Identify which cell holds the provided text, then report its (X, Y) central coordinate. 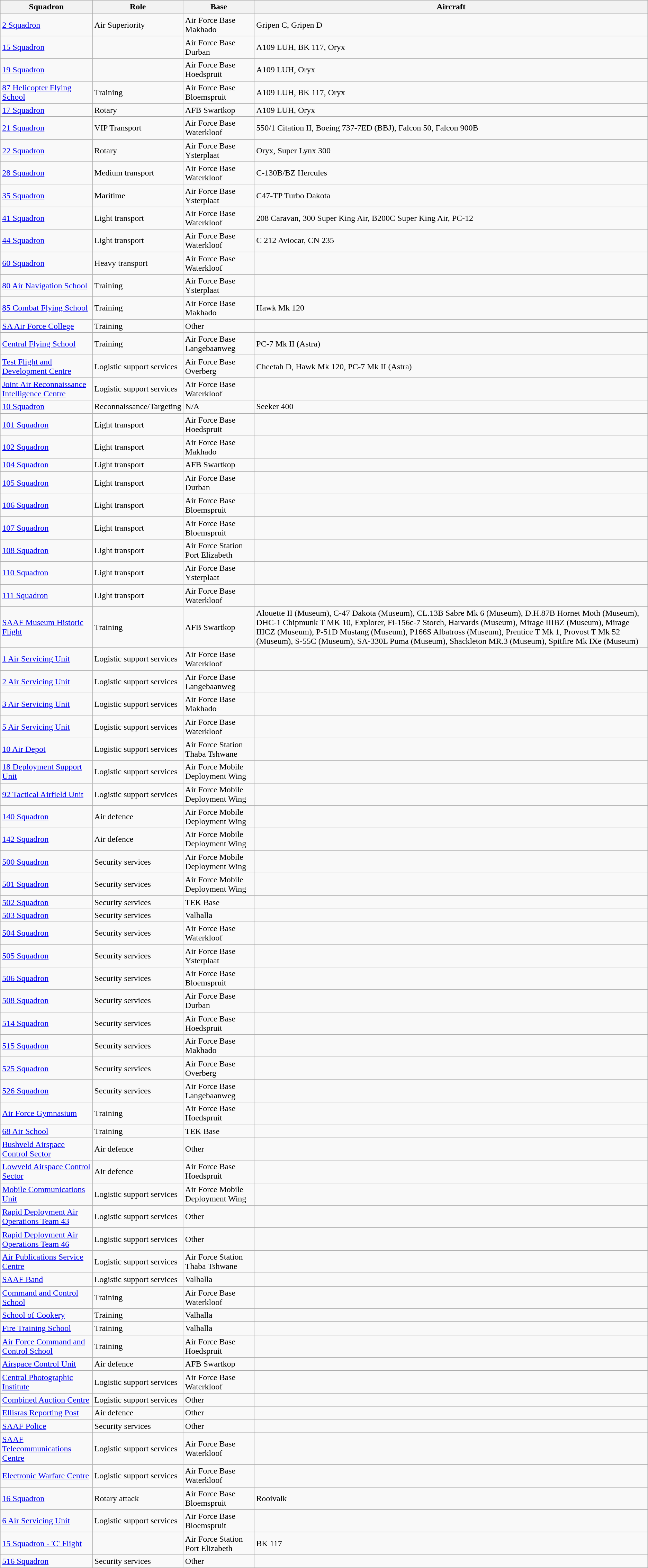
15 Squadron (46, 47)
506 Squadron (46, 978)
85 Combat Flying School (46, 308)
16 Squadron (46, 1498)
Rotary attack (138, 1498)
526 Squadron (46, 1091)
140 Squadron (46, 817)
Aircraft (451, 7)
1 Air Servicing Unit (46, 659)
5 Air Servicing Unit (46, 727)
Fire Training School (46, 1328)
Role (138, 7)
15 Squadron - 'C' Flight (46, 1543)
21 Squadron (46, 128)
Air Superiority (138, 25)
C47-TP Turbo Dakota (451, 195)
Bushveld Airspace Control Sector (46, 1149)
N/A (219, 407)
Lowveld Airspace Control Sector (46, 1171)
60 Squadron (46, 263)
6 Air Servicing Unit (46, 1521)
Rapid Deployment Air Operations Team 46 (46, 1239)
44 Squadron (46, 240)
Medium transport (138, 173)
92 Tactical Airfield Unit (46, 794)
2 Squadron (46, 25)
Test Flight and Development Centre (46, 366)
SAAF Museum Historic Flight (46, 627)
Heavy transport (138, 263)
87 Helicopter Flying School (46, 92)
17 Squadron (46, 110)
Electronic Warfare Centre (46, 1476)
Airspace Control Unit (46, 1364)
Ellisras Reporting Post (46, 1413)
10 Air Depot (46, 749)
Squadron (46, 7)
Hawk Mk 120 (451, 308)
68 Air School (46, 1131)
501 Squadron (46, 884)
C 212 Aviocar, CN 235 (451, 240)
502 Squadron (46, 902)
Air Force Gymnasium (46, 1113)
Seeker 400 (451, 407)
18 Deployment Support Unit (46, 772)
516 Squadron (46, 1561)
Rooivalk (451, 1498)
111 Squadron (46, 595)
107 Squadron (46, 528)
Air Force Command and Control School (46, 1346)
110 Squadron (46, 573)
Gripen C, Gripen D (451, 25)
142 Squadron (46, 839)
504 Squadron (46, 933)
Rapid Deployment Air Operations Team 43 (46, 1216)
102 Squadron (46, 447)
Cheetah D, Hawk Mk 120, PC-7 Mk II (Astra) (451, 366)
550/1 Citation II, Boeing 737-7ED (BBJ), Falcon 50, Falcon 900B (451, 128)
104 Squadron (46, 465)
BK 117 (451, 1543)
41 Squadron (46, 218)
Oryx, Super Lynx 300 (451, 150)
101 Squadron (46, 424)
Air Publications Service Centre (46, 1261)
Central Flying School (46, 344)
22 Squadron (46, 150)
80 Air Navigation School (46, 286)
514 Squadron (46, 1023)
PC-7 Mk II (Astra) (451, 344)
Central Photographic Institute (46, 1382)
515 Squadron (46, 1046)
VIP Transport (138, 128)
208 Caravan, 300 Super King Air, B200C Super King Air, PC-12 (451, 218)
525 Squadron (46, 1068)
SAAF Police (46, 1426)
503 Squadron (46, 915)
Reconnaissance/Targeting (138, 407)
SAAF Band (46, 1279)
Command and Control School (46, 1297)
508 Squadron (46, 1001)
SA Air Force College (46, 326)
505 Squadron (46, 955)
Combined Auction Centre (46, 1400)
108 Squadron (46, 550)
2 Air Servicing Unit (46, 682)
Joint Air Reconnaissance Intelligence Centre (46, 389)
Base (219, 7)
School of Cookery (46, 1315)
10 Squadron (46, 407)
C-130B/BZ Hercules (451, 173)
35 Squadron (46, 195)
28 Squadron (46, 173)
SAAF Telecommunications Centre (46, 1449)
3 Air Servicing Unit (46, 704)
500 Squadron (46, 862)
Maritime (138, 195)
Mobile Communications Unit (46, 1194)
105 Squadron (46, 483)
19 Squadron (46, 70)
106 Squadron (46, 505)
